Capture the cell that displays the provided text and extract its (x, y) central coordinate. 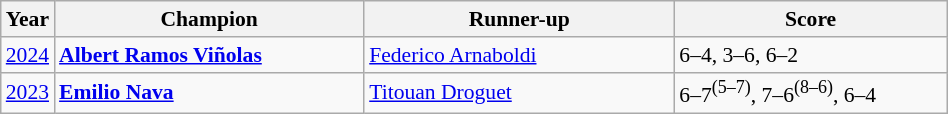
2024 (28, 55)
6–4, 3–6, 6–2 (810, 55)
Runner-up (519, 19)
Titouan Droguet (519, 92)
Albert Ramos Viñolas (209, 55)
Federico Arnaboldi (519, 55)
Year (28, 19)
Champion (209, 19)
6–7(5–7), 7–6(8–6), 6–4 (810, 92)
Emilio Nava (209, 92)
Score (810, 19)
2023 (28, 92)
